Find where the given text appears and provide that cell's center as (X, Y) coordinate. 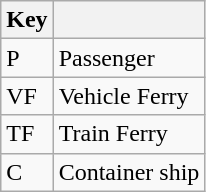
P (27, 58)
Train Ferry (129, 134)
Vehicle Ferry (129, 96)
Passenger (129, 58)
C (27, 172)
TF (27, 134)
Key (27, 20)
Container ship (129, 172)
VF (27, 96)
